Return [X, Y] of the center of cell containing provided text 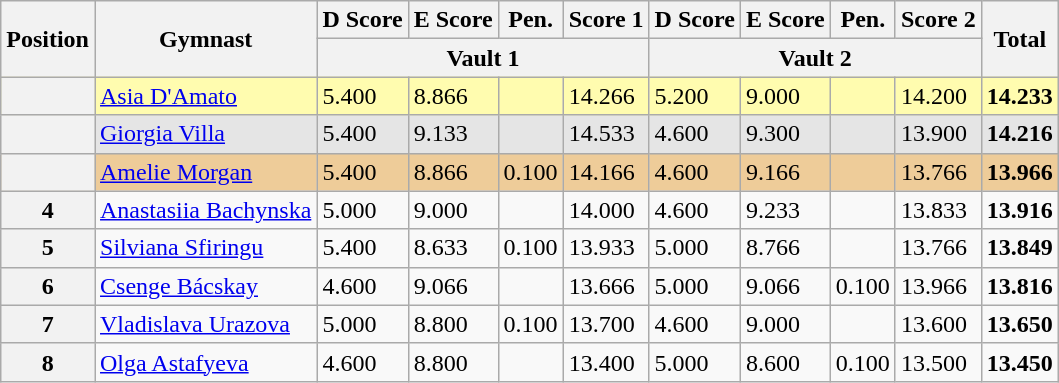
6 [48, 286]
13.816 [1020, 286]
9.133 [453, 134]
8 [48, 362]
14.166 [606, 172]
14.216 [1020, 134]
Vault 2 [815, 58]
13.500 [938, 362]
9.233 [785, 210]
Vault 1 [483, 58]
7 [48, 324]
13.933 [606, 248]
13.916 [1020, 210]
14.533 [606, 134]
5.200 [694, 96]
5 [48, 248]
8.766 [785, 248]
Olga Astafyeva [205, 362]
13.650 [1020, 324]
Total [1020, 39]
13.400 [606, 362]
Gymnast [205, 39]
Silviana Sfiringu [205, 248]
Giorgia Villa [205, 134]
13.700 [606, 324]
Csenge Bácskay [205, 286]
8.633 [453, 248]
8.600 [785, 362]
14.200 [938, 96]
Score 1 [606, 20]
13.900 [938, 134]
4 [48, 210]
14.266 [606, 96]
Vladislava Urazova [205, 324]
Amelie Morgan [205, 172]
9.166 [785, 172]
14.000 [606, 210]
14.233 [1020, 96]
13.600 [938, 324]
9.300 [785, 134]
Position [48, 39]
Anastasiia Bachynska [205, 210]
13.450 [1020, 362]
13.849 [1020, 248]
13.666 [606, 286]
Asia D'Amato [205, 96]
13.833 [938, 210]
Score 2 [938, 20]
